Find where the given text appears and provide that cell's center as (X, Y) coordinate. 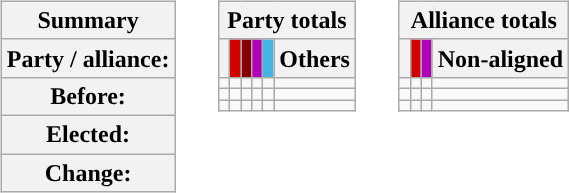
Change: (88, 173)
Summary (88, 20)
Before: (88, 96)
Party / alliance: (88, 58)
Party totals (286, 20)
Non-aligned (500, 58)
Others (315, 58)
Alliance totals (484, 20)
Elected: (88, 134)
